Scan for the cell matching the given text and deliver its (X, Y) coordinate at center. 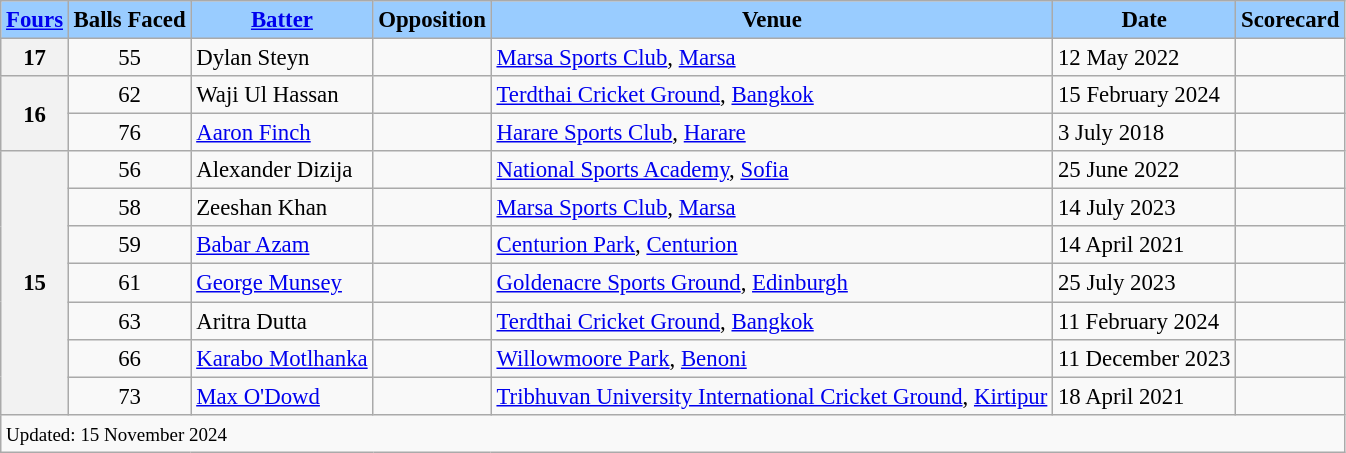
25 June 2022 (1144, 170)
Scorecard (1290, 20)
59 (130, 245)
Fours (35, 20)
66 (130, 358)
Goldenacre Sports Ground, Edinburgh (772, 283)
12 May 2022 (1144, 58)
Karabo Motlhanka (282, 358)
Waji Ul Hassan (282, 95)
Opposition (432, 20)
Aaron Finch (282, 133)
Updated: 15 November 2024 (673, 433)
63 (130, 321)
3 July 2018 (1144, 133)
Harare Sports Club, Harare (772, 133)
61 (130, 283)
Zeeshan Khan (282, 208)
58 (130, 208)
National Sports Academy, Sofia (772, 170)
Tribhuvan University International Cricket Ground, Kirtipur (772, 396)
15 (35, 282)
Aritra Dutta (282, 321)
73 (130, 396)
11 February 2024 (1144, 321)
14 July 2023 (1144, 208)
55 (130, 58)
Balls Faced (130, 20)
25 July 2023 (1144, 283)
56 (130, 170)
15 February 2024 (1144, 95)
Dylan Steyn (282, 58)
George Munsey (282, 283)
Max O'Dowd (282, 396)
14 April 2021 (1144, 245)
Centurion Park, Centurion (772, 245)
18 April 2021 (1144, 396)
Babar Azam (282, 245)
62 (130, 95)
Venue (772, 20)
Batter (282, 20)
Date (1144, 20)
Alexander Dizija (282, 170)
Willowmoore Park, Benoni (772, 358)
11 December 2023 (1144, 358)
16 (35, 114)
17 (35, 58)
76 (130, 133)
